Return [x, y] of the center of cell containing provided text 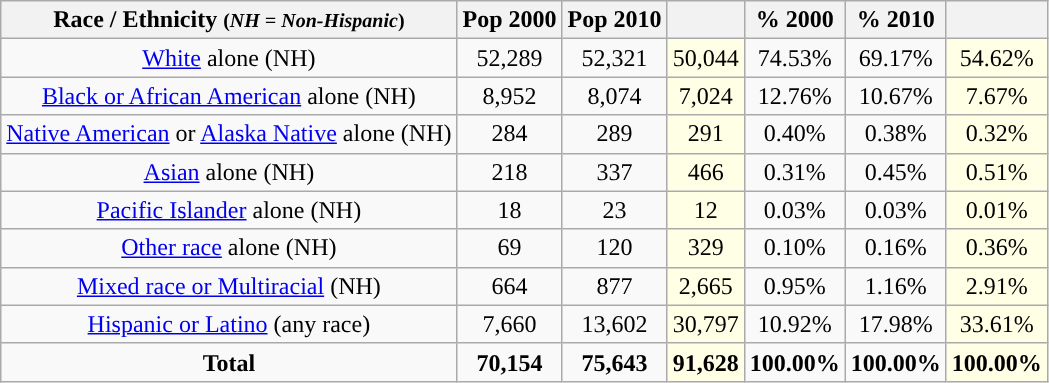
7,024 [706, 96]
2.91% [996, 286]
Black or African American alone (NH) [229, 96]
50,044 [706, 58]
2,665 [706, 286]
13,602 [614, 324]
284 [510, 134]
75,643 [614, 362]
0.45% [896, 172]
0.10% [794, 248]
0.32% [996, 134]
33.61% [996, 324]
52,289 [510, 58]
0.36% [996, 248]
291 [706, 134]
10.92% [794, 324]
0.01% [996, 210]
120 [614, 248]
Total [229, 362]
7,660 [510, 324]
664 [510, 286]
54.62% [996, 58]
12.76% [794, 96]
69 [510, 248]
Asian alone (NH) [229, 172]
289 [614, 134]
Other race alone (NH) [229, 248]
69.17% [896, 58]
10.67% [896, 96]
877 [614, 286]
329 [706, 248]
12 [706, 210]
0.16% [896, 248]
% 2000 [794, 20]
74.53% [794, 58]
0.51% [996, 172]
8,952 [510, 96]
7.67% [996, 96]
Pop 2010 [614, 20]
91,628 [706, 362]
17.98% [896, 324]
Pacific Islander alone (NH) [229, 210]
0.95% [794, 286]
8,074 [614, 96]
White alone (NH) [229, 58]
52,321 [614, 58]
466 [706, 172]
218 [510, 172]
Pop 2000 [510, 20]
0.40% [794, 134]
0.31% [794, 172]
Hispanic or Latino (any race) [229, 324]
Native American or Alaska Native alone (NH) [229, 134]
% 2010 [896, 20]
0.38% [896, 134]
18 [510, 210]
1.16% [896, 286]
Mixed race or Multiracial (NH) [229, 286]
Race / Ethnicity (NH = Non-Hispanic) [229, 20]
337 [614, 172]
70,154 [510, 362]
30,797 [706, 324]
23 [614, 210]
